Find where the given text appears and provide that cell's center as [X, Y] coordinate. 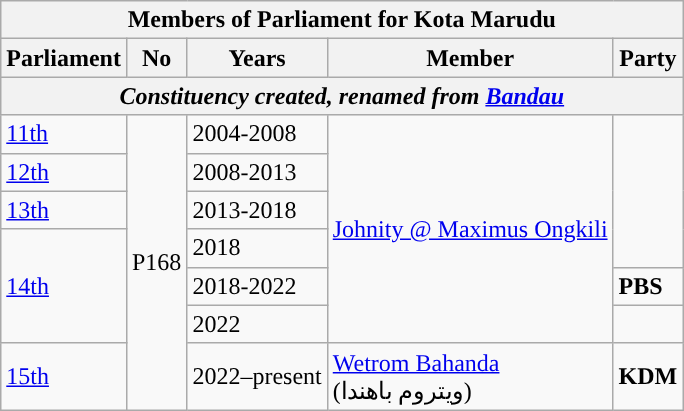
Members of Parliament for Kota Marudu [342, 20]
Constituency created, renamed from Bandau [342, 96]
2008-2013 [257, 172]
P168 [156, 262]
Wetrom Bahanda (ويتروم باهندا) [470, 376]
2022 [257, 324]
2018 [257, 248]
11th [64, 134]
2018-2022 [257, 286]
15th [64, 376]
12th [64, 172]
Party [648, 58]
2022–present [257, 376]
2013-2018 [257, 210]
No [156, 58]
Parliament [64, 58]
Johnity @ Maximus Ongkili [470, 229]
Member [470, 58]
Years [257, 58]
PBS [648, 286]
2004-2008 [257, 134]
KDM [648, 376]
14th [64, 286]
13th [64, 210]
